Output the (x, y) coordinate of the center of the cell containing the given text.  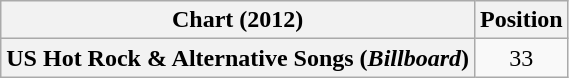
Position (521, 20)
US Hot Rock & Alternative Songs (Billboard) (238, 58)
33 (521, 58)
Chart (2012) (238, 20)
